Locate the cell with the specified text and output its [X, Y] center coordinate. 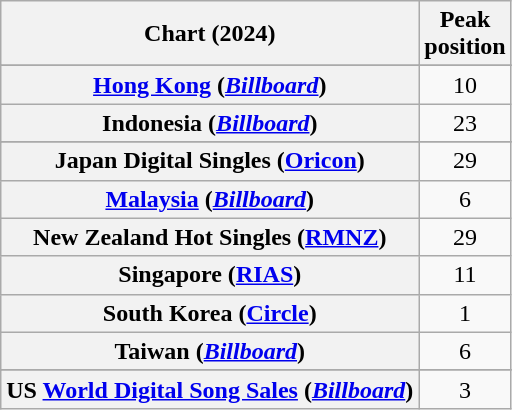
US World Digital Song Sales (Billboard) [210, 389]
Malaysia (Billboard) [210, 199]
South Korea (Circle) [210, 313]
Japan Digital Singles (Oricon) [210, 161]
3 [465, 389]
1 [465, 313]
Taiwan (Billboard) [210, 351]
10 [465, 85]
Singapore (RIAS) [210, 275]
Peakposition [465, 34]
Chart (2024) [210, 34]
Hong Kong (Billboard) [210, 85]
23 [465, 123]
New Zealand Hot Singles (RMNZ) [210, 237]
11 [465, 275]
Indonesia (Billboard) [210, 123]
